Capture the cell that displays the provided text and extract its (x, y) central coordinate. 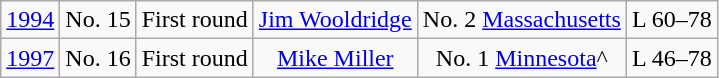
No. 15 (98, 20)
L 60–78 (672, 20)
Mike Miller (335, 58)
No. 2 Massachusetts (522, 20)
1997 (30, 58)
Jim Wooldridge (335, 20)
No. 1 Minnesota^ (522, 58)
L 46–78 (672, 58)
No. 16 (98, 58)
1994 (30, 20)
